Scan for the cell matching the given text and deliver its [x, y] coordinate at center. 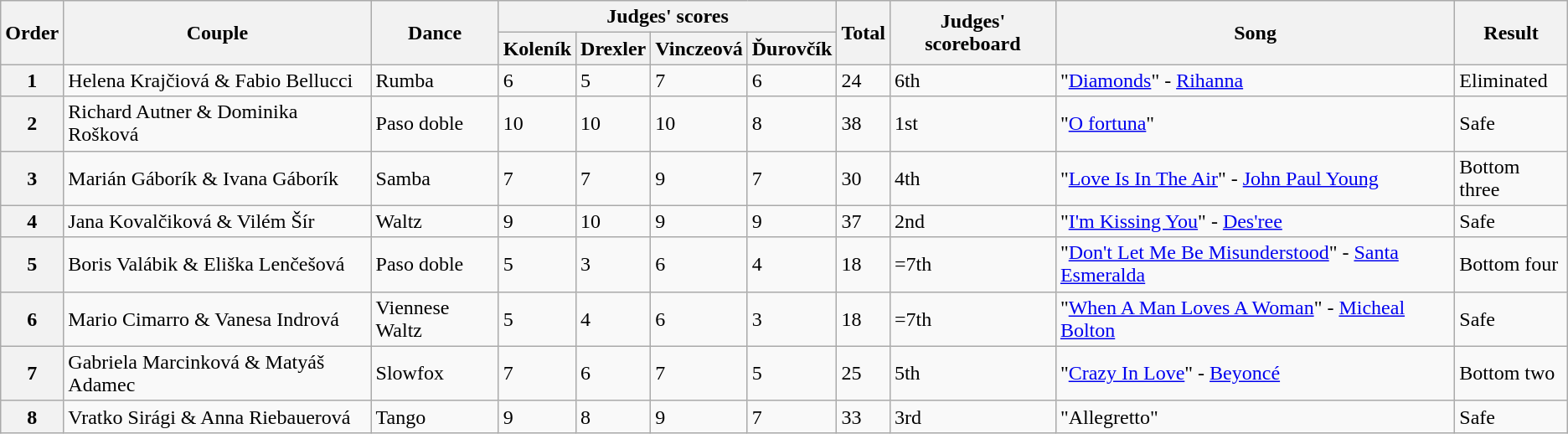
Tango [435, 416]
Rumba [435, 80]
Viennese Waltz [435, 318]
Bottom four [1511, 265]
2nd [972, 221]
1 [32, 80]
"Love Is In The Air" - John Paul Young [1255, 178]
Judges' scoreboard [972, 33]
Result [1511, 33]
Judges' scores [668, 17]
Order [32, 33]
Total [864, 33]
Samba [435, 178]
Bottom three [1511, 178]
2 [32, 124]
Marián Gáborík & Ivana Gáborík [218, 178]
Jana Kovalčiková & Vilém Šír [218, 221]
Boris Valábik & Eliška Lenčešová [218, 265]
3rd [972, 416]
Vratko Sirági & Anna Riebauerová [218, 416]
"Diamonds" - Rihanna [1255, 80]
Koleník [537, 49]
Richard Autner & Dominika Rošková [218, 124]
Dance [435, 33]
37 [864, 221]
33 [864, 416]
"Crazy In Love" - Beyoncé [1255, 374]
Gabriela Marcinková & Matyáš Adamec [218, 374]
6th [972, 80]
Vinczeová [699, 49]
38 [864, 124]
"When A Man Loves A Woman" - Micheal Bolton [1255, 318]
Slowfox [435, 374]
Ďurovčík [792, 49]
24 [864, 80]
30 [864, 178]
Bottom two [1511, 374]
"Don't Let Me Be Misunderstood" - Santa Esmeralda [1255, 265]
Eliminated [1511, 80]
Couple [218, 33]
1st [972, 124]
Helena Krajčiová & Fabio Bellucci [218, 80]
"I'm Kissing You" - Des'ree [1255, 221]
Drexler [613, 49]
Mario Cimarro & Vanesa Indrová [218, 318]
4th [972, 178]
Song [1255, 33]
25 [864, 374]
"O fortuna" [1255, 124]
"Allegretto" [1255, 416]
5th [972, 374]
Waltz [435, 221]
